Provide the (X, Y) coordinate of the cell's center where the given text is located.  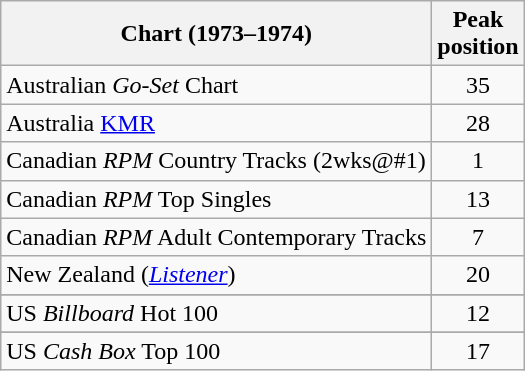
28 (478, 123)
New Zealand (Listener) (216, 275)
35 (478, 85)
Peakposition (478, 34)
Canadian RPM Country Tracks (2wks@#1) (216, 161)
13 (478, 199)
1 (478, 161)
17 (478, 351)
12 (478, 313)
US Cash Box Top 100 (216, 351)
Canadian RPM Adult Contemporary Tracks (216, 237)
20 (478, 275)
Australia KMR (216, 123)
7 (478, 237)
Australian Go-Set Chart (216, 85)
US Billboard Hot 100 (216, 313)
Canadian RPM Top Singles (216, 199)
Chart (1973–1974) (216, 34)
